Detect which cell encompasses the target text, then output its (x, y) center coordinate. 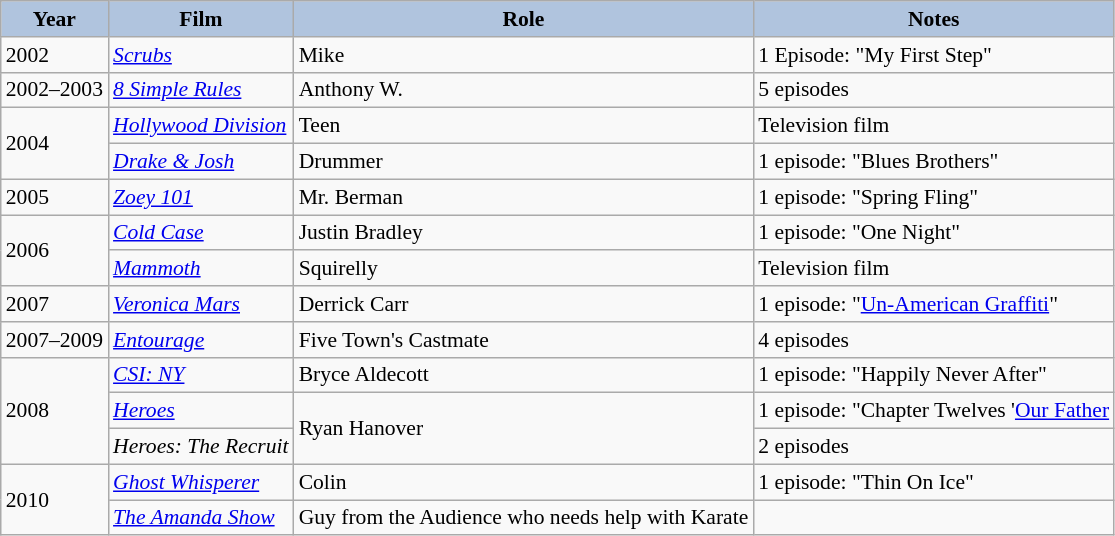
2006 (54, 250)
Scrubs (201, 55)
1 episode: "Un-American Graffiti" (934, 304)
Teen (524, 126)
Film (201, 19)
Hollywood Division (201, 126)
Entourage (201, 340)
Notes (934, 19)
Cold Case (201, 233)
2007 (54, 304)
4 episodes (934, 340)
2 episodes (934, 447)
2002–2003 (54, 90)
Mammoth (201, 269)
Guy from the Audience who needs help with Karate (524, 518)
Veronica Mars (201, 304)
1 Episode: "My First Step" (934, 55)
Bryce Aldecott (524, 375)
Ryan Hanover (524, 428)
Drummer (524, 162)
Derrick Carr (524, 304)
Colin (524, 482)
1 episode: "One Night" (934, 233)
Heroes (201, 411)
Year (54, 19)
8 Simple Rules (201, 90)
2008 (54, 410)
Heroes: The Recruit (201, 447)
2007–2009 (54, 340)
2004 (54, 144)
Drake & Josh (201, 162)
1 episode: "Happily Never After" (934, 375)
2010 (54, 500)
1 episode: "Thin On Ice" (934, 482)
Anthony W. (524, 90)
Ghost Whisperer (201, 482)
Role (524, 19)
1 episode: "Chapter Twelves 'Our Father (934, 411)
Mr. Berman (524, 197)
5 episodes (934, 90)
1 episode: "Spring Fling" (934, 197)
1 episode: "Blues Brothers" (934, 162)
The Amanda Show (201, 518)
2002 (54, 55)
Mike (524, 55)
Squirelly (524, 269)
2005 (54, 197)
CSI: NY (201, 375)
Zoey 101 (201, 197)
Justin Bradley (524, 233)
Five Town's Castmate (524, 340)
